Detect which cell encompasses the target text, then output its [x, y] center coordinate. 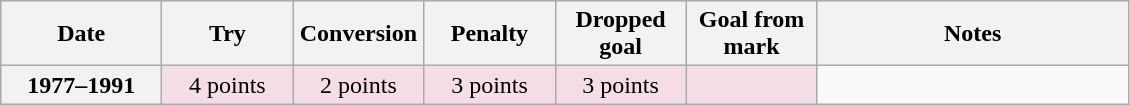
1977–1991 [82, 85]
Dropped goal [620, 34]
Conversion [358, 34]
Penalty [490, 34]
2 points [358, 85]
Date [82, 34]
Try [228, 34]
Goal from mark [752, 34]
Notes [972, 34]
4 points [228, 85]
